Provide the [X, Y] coordinate of the cell's center where the given text is located.  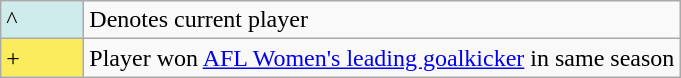
+ [42, 58]
Player won AFL Women's leading goalkicker in same season [382, 58]
^ [42, 20]
Denotes current player [382, 20]
